Return the [X, Y] coordinate for the center point of the cell that contains the specified text.  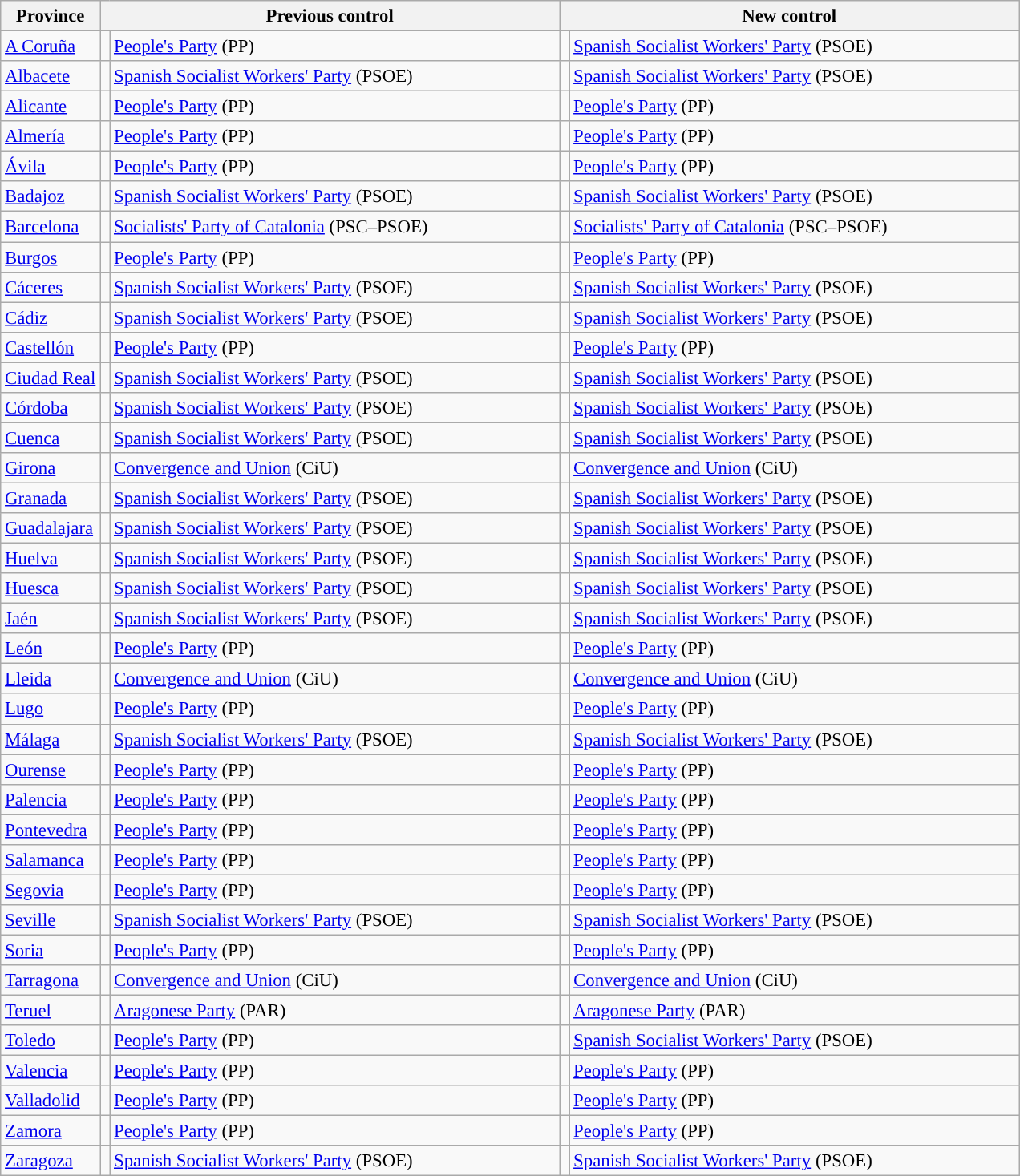
Valladolid [51, 1101]
Almería [51, 136]
Seville [51, 920]
Segovia [51, 890]
Huelva [51, 559]
New control [789, 16]
Barcelona [51, 227]
Córdoba [51, 408]
Burgos [51, 257]
Girona [51, 468]
Pontevedra [51, 830]
Ávila [51, 167]
Castellón [51, 347]
Ourense [51, 770]
Toledo [51, 1041]
Albacete [51, 76]
Tarragona [51, 980]
Cáceres [51, 287]
Province [51, 16]
Málaga [51, 739]
Soria [51, 950]
Salamanca [51, 860]
Badajoz [51, 196]
León [51, 649]
Ciudad Real [51, 378]
Zamora [51, 1131]
Palencia [51, 799]
Valencia [51, 1071]
Guadalajara [51, 528]
Jaén [51, 619]
Huesca [51, 588]
Lleida [51, 679]
Granada [51, 498]
Previous control [330, 16]
Alicante [51, 107]
A Coruña [51, 46]
Cádiz [51, 317]
Teruel [51, 1011]
Cuenca [51, 438]
Lugo [51, 709]
